Extract the [x, y] coordinate from the center of the cell holding the provided text.  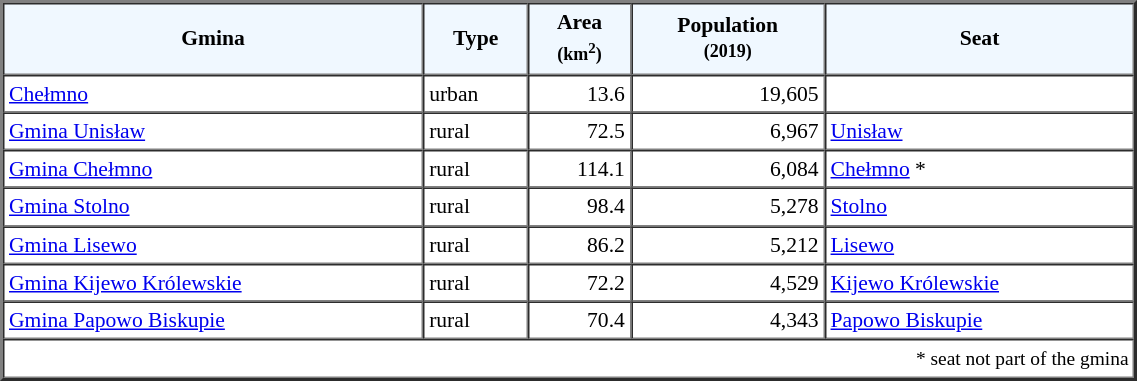
70.4 [580, 321]
19,605 [728, 93]
Papowo Biskupie [980, 321]
72.5 [580, 131]
Type [476, 38]
Chełmno [213, 93]
Gmina Lisewo [213, 245]
Population(2019) [728, 38]
Gmina Papowo Biskupie [213, 321]
Stolno [980, 207]
6,967 [728, 131]
72.2 [580, 283]
13.6 [580, 93]
Gmina Unisław [213, 131]
4,529 [728, 283]
Gmina Kijewo Królewskie [213, 283]
Chełmno * [980, 169]
Area(km2) [580, 38]
urban [476, 93]
6,084 [728, 169]
Seat [980, 38]
Gmina Chełmno [213, 169]
Gmina [213, 38]
5,278 [728, 207]
98.4 [580, 207]
86.2 [580, 245]
114.1 [580, 169]
4,343 [728, 321]
* seat not part of the gmina [569, 359]
Unisław [980, 131]
5,212 [728, 245]
Kijewo Królewskie [980, 283]
Lisewo [980, 245]
Gmina Stolno [213, 207]
